Locate the cell with the specified text and output its [X, Y] center coordinate. 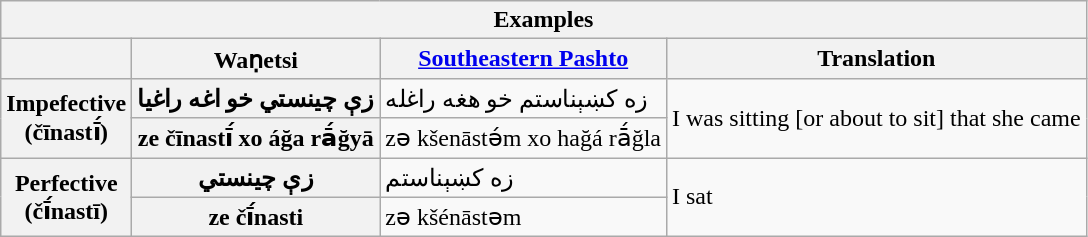
Perfective(čī́nastī) [66, 198]
zə kšenāstə́m xo hağá rā́ğla [524, 138]
I was sitting [or about to sit] that she came [876, 118]
زه کښېناستم [524, 178]
ze čīnastī́ xo áğa rā́ğyā [256, 138]
Impefective(čīnastī́) [66, 118]
zə kšénāstəm [524, 217]
Examples [544, 20]
زې چينستي [256, 178]
زه کښېناستم خو هغه راغله [524, 98]
ze čī́nasti [256, 217]
Southeastern Pashto [524, 59]
I sat [876, 198]
Translation [876, 59]
Waṇetsi [256, 59]
زې چينستي خو اغه راغيا [256, 98]
